Scan for the cell matching the given text and deliver its (x, y) coordinate at center. 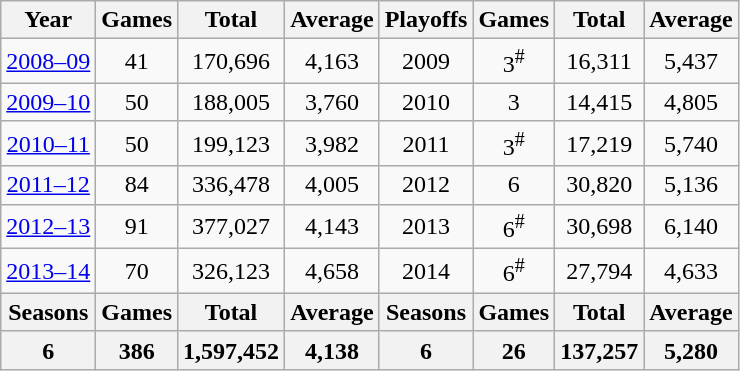
2008–09 (48, 62)
84 (137, 185)
5,280 (692, 350)
70 (137, 272)
2010–11 (48, 144)
2013 (426, 226)
26 (514, 350)
4,163 (332, 62)
170,696 (232, 62)
188,005 (232, 102)
2013–14 (48, 272)
326,123 (232, 272)
2009 (426, 62)
4,143 (332, 226)
5,740 (692, 144)
27,794 (600, 272)
3,982 (332, 144)
30,820 (600, 185)
1,597,452 (232, 350)
2012 (426, 185)
Playoffs (426, 20)
3 (514, 102)
377,027 (232, 226)
91 (137, 226)
2009–10 (48, 102)
14,415 (600, 102)
2011 (426, 144)
2010 (426, 102)
2014 (426, 272)
4,005 (332, 185)
137,257 (600, 350)
41 (137, 62)
5,437 (692, 62)
4,138 (332, 350)
336,478 (232, 185)
30,698 (600, 226)
5,136 (692, 185)
Year (48, 20)
17,219 (600, 144)
199,123 (232, 144)
4,633 (692, 272)
2011–12 (48, 185)
16,311 (600, 62)
6,140 (692, 226)
3,760 (332, 102)
386 (137, 350)
4,658 (332, 272)
2012–13 (48, 226)
4,805 (692, 102)
